From the cell containing the given text, extract its center point as [X, Y] coordinate. 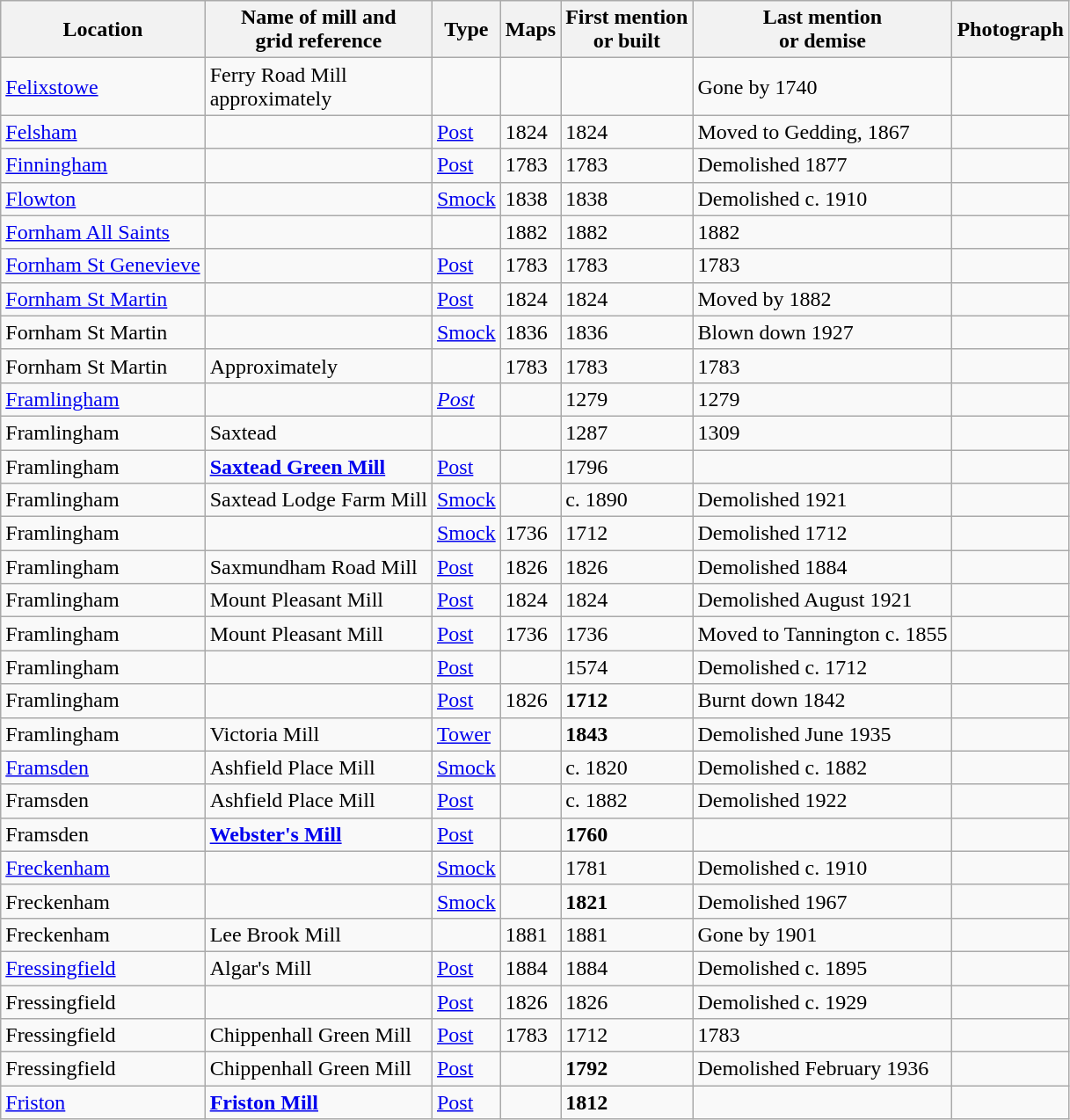
1287 [627, 433]
Demolished 1967 [823, 901]
Lee Brook Mill [318, 935]
Ferry Road Millapproximately [318, 86]
1821 [627, 901]
1781 [627, 868]
Demolished 1922 [823, 801]
Moved by 1882 [823, 299]
Victoria Mill [318, 734]
Approximately [318, 366]
Demolished 1884 [823, 567]
Friston [103, 1102]
Demolished June 1935 [823, 734]
Demolished c. 1895 [823, 968]
Demolished 1877 [823, 165]
Fornham All Saints [103, 232]
c. 1890 [627, 500]
Gone by 1901 [823, 935]
Finningham [103, 165]
c. 1882 [627, 801]
1309 [823, 433]
Burnt down 1842 [823, 701]
Demolished August 1921 [823, 600]
Felsham [103, 132]
Demolished 1921 [823, 500]
Saxtead Green Mill [318, 467]
Blown down 1927 [823, 332]
First mentionor built [627, 30]
1760 [627, 834]
Last mention or demise [823, 30]
Demolished 1712 [823, 534]
Moved to Gedding, 1867 [823, 132]
Location [103, 30]
1796 [627, 467]
Maps [530, 30]
Webster's Mill [318, 834]
Felixstowe [103, 86]
Demolished c. 1882 [823, 767]
Demolished February 1936 [823, 1069]
Tower [466, 734]
1843 [627, 734]
Gone by 1740 [823, 86]
1792 [627, 1069]
Flowton [103, 199]
Photograph [1010, 30]
Algar's Mill [318, 968]
Saxtead Lodge Farm Mill [318, 500]
Moved to Tannington c. 1855 [823, 634]
Name of mill andgrid reference [318, 30]
Demolished c. 1712 [823, 667]
Demolished c. 1929 [823, 1001]
1574 [627, 667]
Saxtead [318, 433]
Friston Mill [318, 1102]
c. 1820 [627, 767]
1812 [627, 1102]
Type [466, 30]
Fornham St Genevieve [103, 265]
Saxmundham Road Mill [318, 567]
